For the text-containing cell, return its midpoint in (x, y) coordinate format. 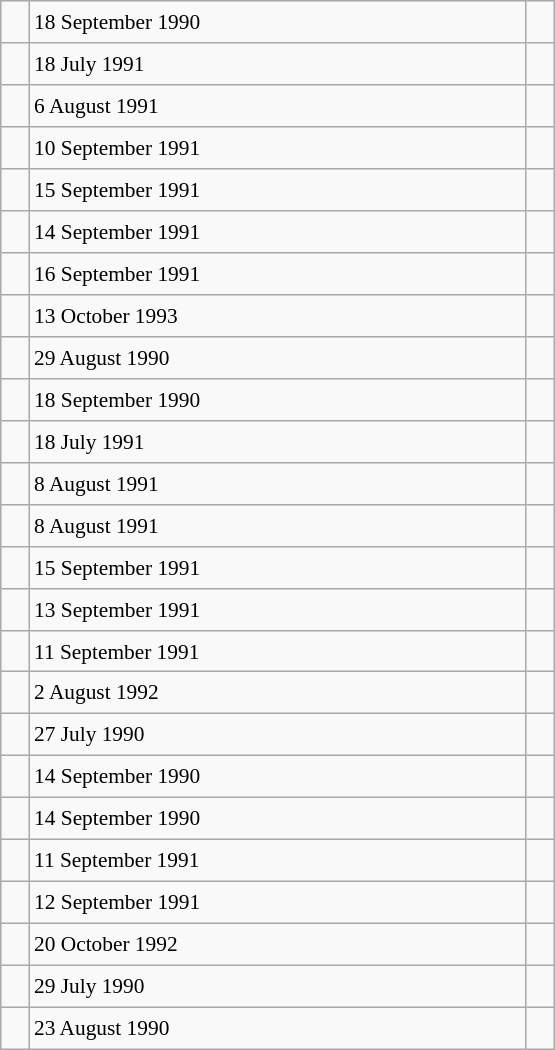
27 July 1990 (278, 735)
29 July 1990 (278, 986)
13 October 1993 (278, 316)
29 August 1990 (278, 358)
10 September 1991 (278, 148)
14 September 1991 (278, 232)
2 August 1992 (278, 693)
16 September 1991 (278, 274)
23 August 1990 (278, 1028)
6 August 1991 (278, 106)
20 October 1992 (278, 945)
12 September 1991 (278, 903)
13 September 1991 (278, 609)
